Pinpoint the cell where the given text exists, returning its [X, Y] midpoint coordinate. 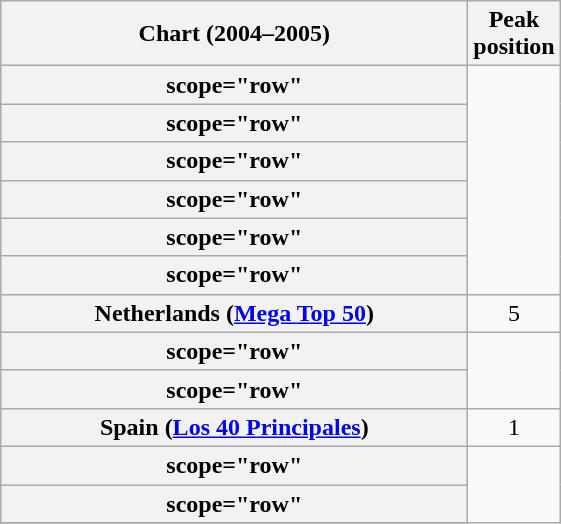
1 [514, 427]
Chart (2004–2005) [234, 34]
5 [514, 313]
Peakposition [514, 34]
Netherlands (Mega Top 50) [234, 313]
Spain (Los 40 Principales) [234, 427]
